Extract the (X, Y) coordinate from the center of the cell holding the provided text.  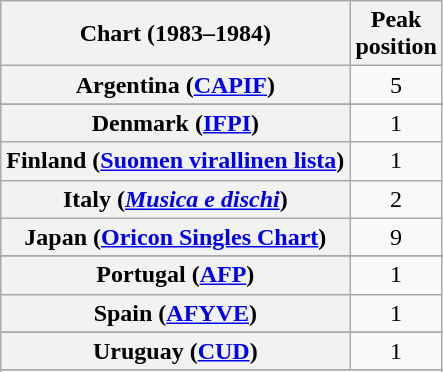
2 (396, 199)
Peakposition (396, 34)
Italy (Musica e dischi) (176, 199)
Finland (Suomen virallinen lista) (176, 161)
Japan (Oricon Singles Chart) (176, 237)
Portugal (AFP) (176, 275)
Denmark (IFPI) (176, 123)
Argentina (CAPIF) (176, 85)
5 (396, 85)
Spain (AFYVE) (176, 313)
9 (396, 237)
Chart (1983–1984) (176, 34)
Uruguay (CUD) (176, 351)
